Determine the (x, y) coordinate at the center of the cell enclosing the given text.  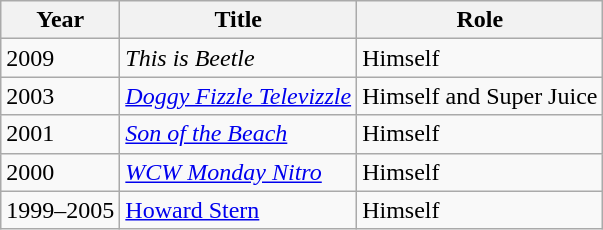
This is Beetle (238, 58)
2003 (60, 96)
Son of the Beach (238, 134)
Doggy Fizzle Televizzle (238, 96)
1999–2005 (60, 210)
Year (60, 20)
2009 (60, 58)
Howard Stern (238, 210)
2000 (60, 172)
Himself and Super Juice (480, 96)
Title (238, 20)
WCW Monday Nitro (238, 172)
Role (480, 20)
2001 (60, 134)
